Extract the (x, y) coordinate from the center of the cell holding the provided text.  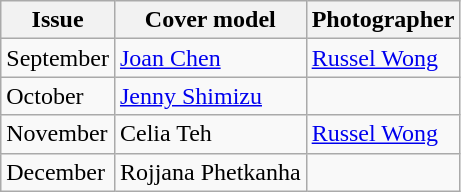
Rojjana Phetkanha (210, 172)
Joan Chen (210, 58)
October (58, 96)
November (58, 134)
Issue (58, 20)
December (58, 172)
September (58, 58)
Photographer (383, 20)
Cover model (210, 20)
Celia Teh (210, 134)
Jenny Shimizu (210, 96)
